Extract the (x, y) coordinate from the center of the cell holding the provided text.  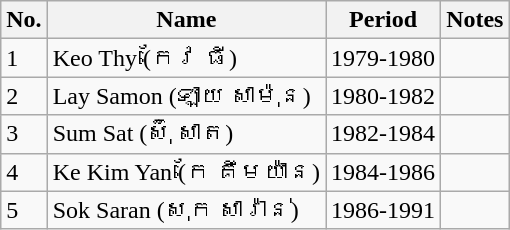
Notes (475, 20)
1984-1986 (384, 172)
2 (24, 96)
1 (24, 58)
Ke Kim Yan (កែ គឹមយ៉ាន) (186, 172)
Sum Sat (ស៊ុំ សាត) (186, 134)
Lay Samon (ឡាយ សាម៉ុន) (186, 96)
5 (24, 210)
Name (186, 20)
Sok Saran (សុក សារ៉ាន់) (186, 210)
1980-1982 (384, 96)
Period (384, 20)
4 (24, 172)
Keo Thy (កែវ ធី) (186, 58)
No. (24, 20)
3 (24, 134)
1982-1984 (384, 134)
1979-1980 (384, 58)
1986-1991 (384, 210)
